Identify which cell holds the provided text, then report its (X, Y) central coordinate. 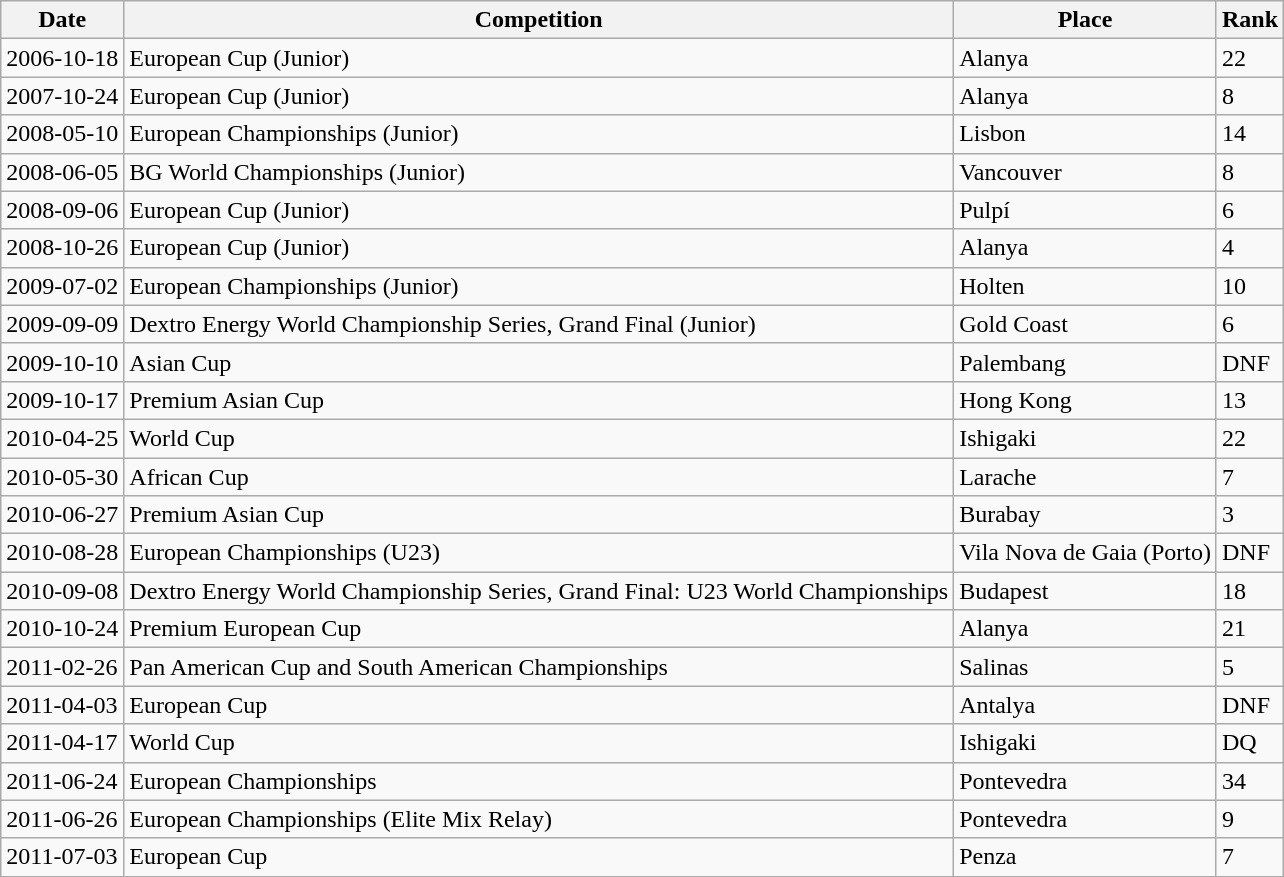
10 (1250, 286)
2010-08-28 (62, 553)
2010-06-27 (62, 515)
Antalya (1086, 705)
Salinas (1086, 667)
34 (1250, 781)
2009-07-02 (62, 286)
Dextro Energy World Championship Series, Grand Final: U23 World Championships (539, 591)
Premium European Cup (539, 629)
Pan American Cup and South American Championships (539, 667)
14 (1250, 134)
Gold Coast (1086, 324)
European Championships (U23) (539, 553)
18 (1250, 591)
European Championships (Elite Mix Relay) (539, 819)
Holten (1086, 286)
2011-06-26 (62, 819)
European Championships (539, 781)
2009-10-17 (62, 400)
Palembang (1086, 362)
2008-10-26 (62, 248)
4 (1250, 248)
Hong Kong (1086, 400)
Place (1086, 20)
2011-06-24 (62, 781)
21 (1250, 629)
African Cup (539, 477)
2008-05-10 (62, 134)
2009-09-09 (62, 324)
Pulpí (1086, 210)
2008-09-06 (62, 210)
2007-10-24 (62, 96)
9 (1250, 819)
Asian Cup (539, 362)
Penza (1086, 857)
Date (62, 20)
Rank (1250, 20)
2010-09-08 (62, 591)
2011-04-03 (62, 705)
2010-04-25 (62, 438)
2011-02-26 (62, 667)
3 (1250, 515)
Larache (1086, 477)
2008-06-05 (62, 172)
BG World Championships (Junior) (539, 172)
2010-05-30 (62, 477)
Lisbon (1086, 134)
Dextro Energy World Championship Series, Grand Final (Junior) (539, 324)
Budapest (1086, 591)
2010-10-24 (62, 629)
2011-04-17 (62, 743)
2006-10-18 (62, 58)
5 (1250, 667)
Burabay (1086, 515)
Competition (539, 20)
2011-07-03 (62, 857)
Vancouver (1086, 172)
2009-10-10 (62, 362)
DQ (1250, 743)
Vila Nova de Gaia (Porto) (1086, 553)
13 (1250, 400)
